Identify which cell holds the provided text, then report its [x, y] central coordinate. 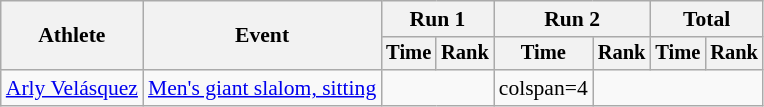
colspan=4 [544, 88]
Run 2 [572, 19]
Athlete [72, 36]
Run 1 [437, 19]
Arly Velásquez [72, 88]
Event [262, 36]
Total [706, 19]
Men's giant slalom, sitting [262, 88]
